Return the (X, Y) coordinate for the center point of the cell that contains the specified text.  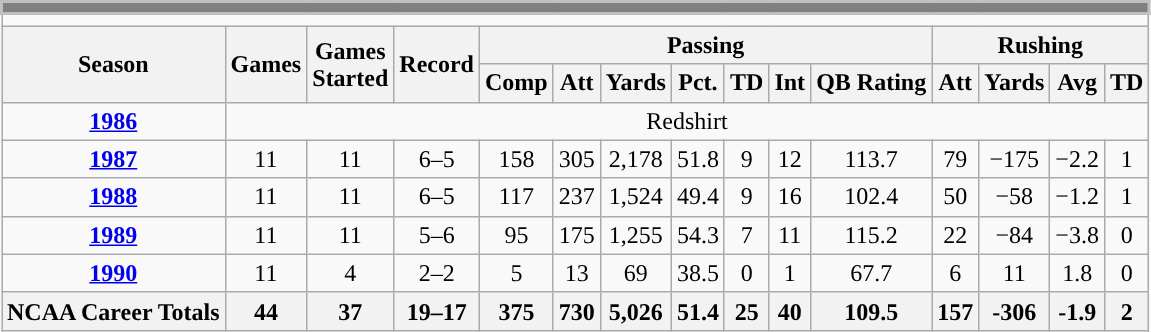
13 (576, 273)
2,178 (636, 159)
158 (517, 159)
Int (790, 83)
Redshirt (687, 121)
−58 (1014, 197)
6 (956, 273)
−3.8 (1078, 235)
50 (956, 197)
2–2 (437, 273)
1,524 (636, 197)
2 (1126, 311)
Rushing (1040, 45)
22 (956, 235)
157 (956, 311)
Comp (517, 83)
175 (576, 235)
19–17 (437, 311)
Passing (706, 45)
4 (350, 273)
237 (576, 197)
67.7 (872, 273)
5–6 (437, 235)
5 (517, 273)
−1.2 (1078, 197)
-306 (1014, 311)
69 (636, 273)
51.8 (698, 159)
16 (790, 197)
54.3 (698, 235)
1988 (114, 197)
Record (437, 64)
12 (790, 159)
QB Rating (872, 83)
1989 (114, 235)
GamesStarted (350, 64)
NCAA Career Totals (114, 311)
38.5 (698, 273)
1990 (114, 273)
1986 (114, 121)
375 (517, 311)
113.7 (872, 159)
40 (790, 311)
117 (517, 197)
−84 (1014, 235)
115.2 (872, 235)
95 (517, 235)
1987 (114, 159)
109.5 (872, 311)
−175 (1014, 159)
Season (114, 64)
79 (956, 159)
Games (266, 64)
44 (266, 311)
-1.9 (1078, 311)
5,026 (636, 311)
305 (576, 159)
−2.2 (1078, 159)
730 (576, 311)
1,255 (636, 235)
51.4 (698, 311)
Avg (1078, 83)
1.8 (1078, 273)
102.4 (872, 197)
7 (746, 235)
49.4 (698, 197)
37 (350, 311)
25 (746, 311)
Pct. (698, 83)
